Extract the [x, y] coordinate from the center of the cell holding the provided text.  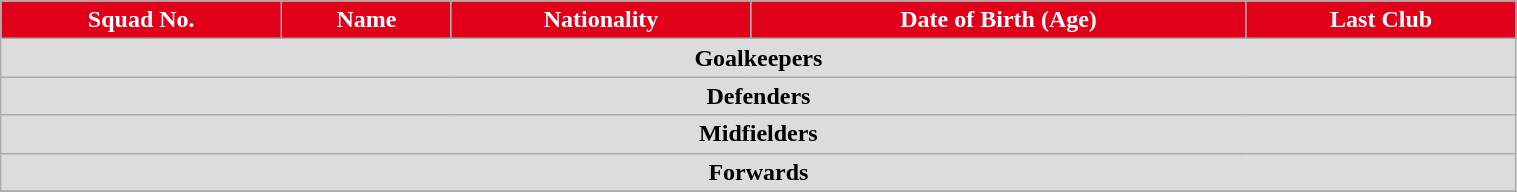
Date of Birth (Age) [998, 20]
Defenders [758, 96]
Forwards [758, 172]
Squad No. [142, 20]
Goalkeepers [758, 58]
Last Club [1381, 20]
Midfielders [758, 134]
Name [366, 20]
Nationality [601, 20]
